Pinpoint the cell where the given text exists, returning its [X, Y] midpoint coordinate. 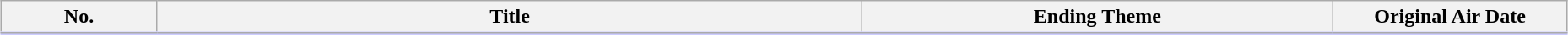
No. [79, 17]
Original Air Date [1450, 17]
Title [510, 17]
Ending Theme [1097, 17]
